Return (x, y) of the center of cell containing provided text 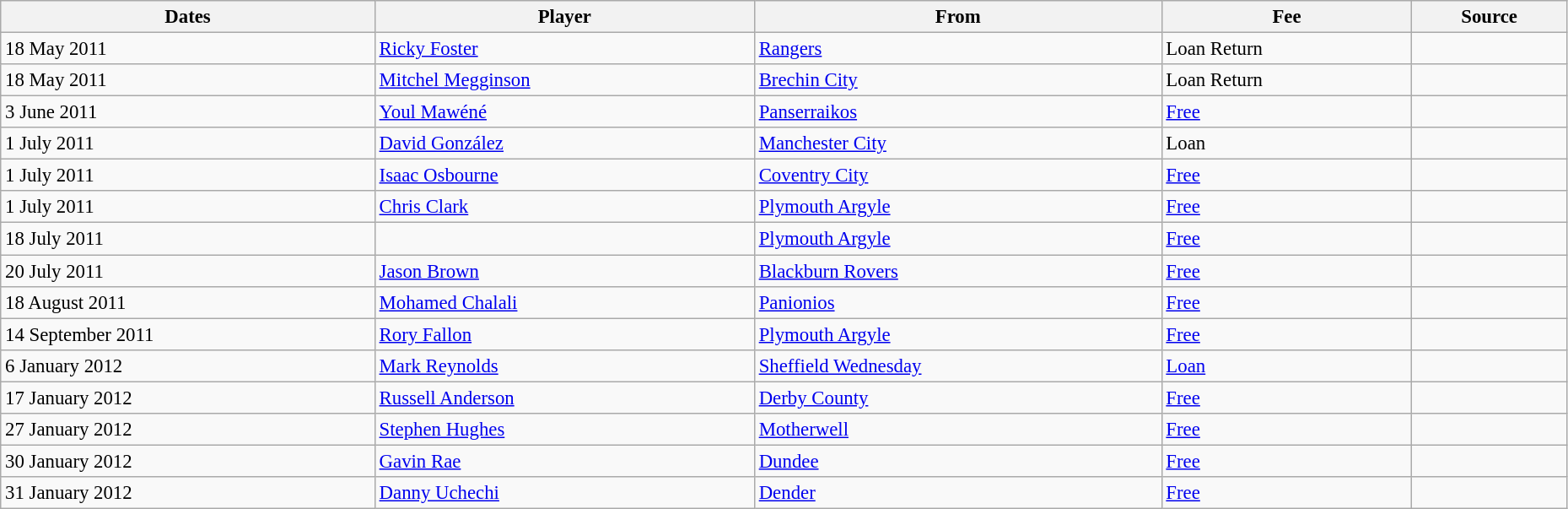
Motherwell (958, 430)
Coventry City (958, 176)
3 June 2011 (188, 112)
Panserraikos (958, 112)
14 September 2011 (188, 334)
Chris Clark (564, 207)
Dates (188, 17)
Mitchel Megginson (564, 80)
Russell Anderson (564, 398)
Rangers (958, 49)
Player (564, 17)
Derby County (958, 398)
6 January 2012 (188, 366)
31 January 2012 (188, 493)
Mark Reynolds (564, 366)
18 August 2011 (188, 302)
30 January 2012 (188, 461)
Brechin City (958, 80)
17 January 2012 (188, 398)
Gavin Rae (564, 461)
Stephen Hughes (564, 430)
Mohamed Chalali (564, 302)
David González (564, 143)
From (958, 17)
Dender (958, 493)
Panionios (958, 302)
Source (1490, 17)
Sheffield Wednesday (958, 366)
Jason Brown (564, 271)
Blackburn Rovers (958, 271)
27 January 2012 (188, 430)
Rory Fallon (564, 334)
Ricky Foster (564, 49)
18 July 2011 (188, 239)
Fee (1287, 17)
Manchester City (958, 143)
Youl Mawéné (564, 112)
Dundee (958, 461)
Danny Uchechi (564, 493)
Isaac Osbourne (564, 176)
20 July 2011 (188, 271)
